Find where the given text appears and provide that cell's center as [X, Y] coordinate. 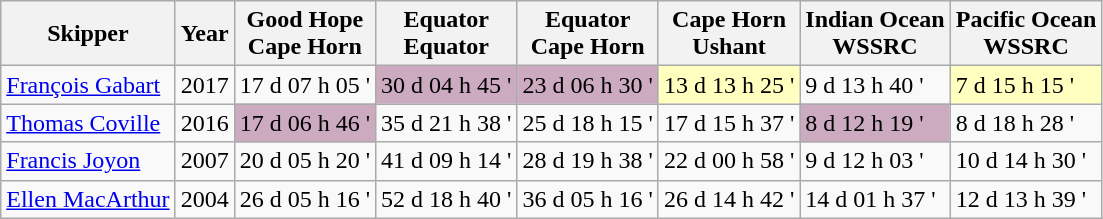
2017 [204, 85]
36 d 05 h 16 ' [588, 199]
François Gabart [88, 85]
2004 [204, 199]
14 d 01 h 37 ' [875, 199]
22 d 00 h 58 ' [728, 161]
25 d 18 h 15 ' [588, 123]
EquatorCape Horn [588, 34]
8 d 12 h 19 ' [875, 123]
EquatorEquator [446, 34]
17 d 07 h 05 ' [304, 85]
2016 [204, 123]
26 d 05 h 16 ' [304, 199]
7 d 15 h 15 ' [1026, 85]
35 d 21 h 38 ' [446, 123]
Skipper [88, 34]
Cape HornUshant [728, 34]
Good HopeCape Horn [304, 34]
12 d 13 h 39 ' [1026, 199]
17 d 06 h 46 ' [304, 123]
28 d 19 h 38 ' [588, 161]
10 d 14 h 30 ' [1026, 161]
2007 [204, 161]
9 d 13 h 40 ' [875, 85]
9 d 12 h 03 ' [875, 161]
26 d 14 h 42 ' [728, 199]
Ellen MacArthur [88, 199]
20 d 05 h 20 ' [304, 161]
30 d 04 h 45 ' [446, 85]
52 d 18 h 40 ' [446, 199]
Year [204, 34]
8 d 18 h 28 ' [1026, 123]
17 d 15 h 37 ' [728, 123]
23 d 06 h 30 ' [588, 85]
Indian OceanWSSRC [875, 34]
Pacific OceanWSSRC [1026, 34]
13 d 13 h 25 ' [728, 85]
Francis Joyon [88, 161]
41 d 09 h 14 ' [446, 161]
Thomas Coville [88, 123]
